Return (X, Y) of the center of cell containing provided text 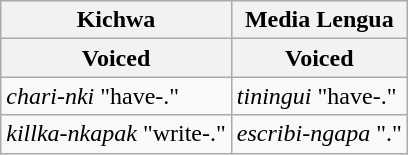
escribi-ngapa "." (319, 134)
killka-nkapak "write-." (116, 134)
Kichwa (116, 20)
chari-nki "have-." (116, 96)
tiningui "have-." (319, 96)
Media Lengua (319, 20)
